Find where the given text appears and provide that cell's center as [x, y] coordinate. 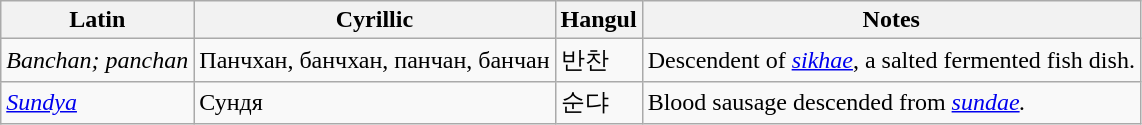
Sundya [98, 102]
Descendent of sikhae, a salted fermented fish dish. [891, 60]
Hangul [598, 20]
Blood sausage descended from sundae. [891, 102]
Latin [98, 20]
Notes [891, 20]
순댜 [598, 102]
Сундя [374, 102]
Cyrillic [374, 20]
반찬 [598, 60]
Панчхан, банчхан, панчан, банчан [374, 60]
Banchan; panchan [98, 60]
